Identify which cell holds the provided text, then report its (x, y) central coordinate. 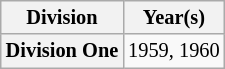
Division One (62, 51)
Division (62, 17)
1959, 1960 (174, 51)
Year(s) (174, 17)
